From the cell containing the given text, extract its center point as [x, y] coordinate. 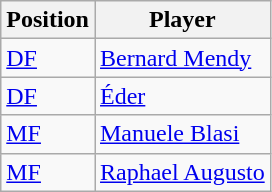
Éder [182, 96]
Position [48, 20]
Raphael Augusto [182, 172]
Manuele Blasi [182, 134]
Bernard Mendy [182, 58]
Player [182, 20]
